Output the [X, Y] coordinate of the center of the cell containing the given text.  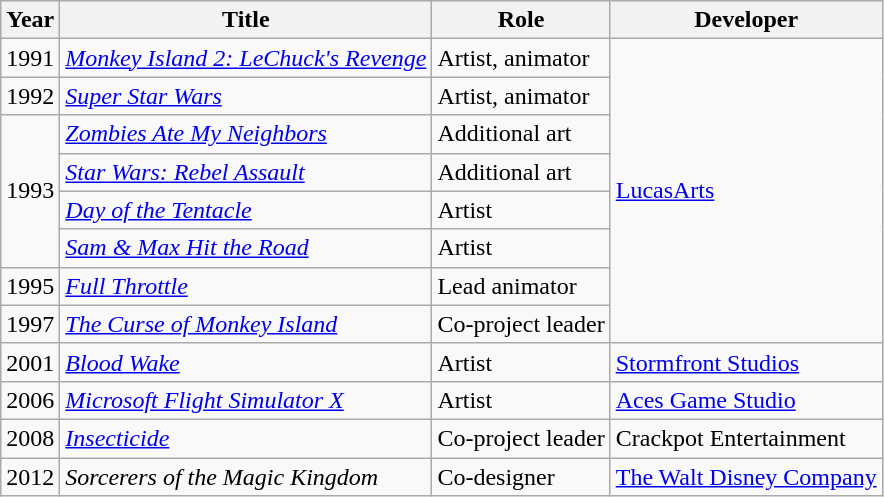
Year [30, 20]
LucasArts [746, 191]
Developer [746, 20]
Microsoft Flight Simulator X [246, 400]
2006 [30, 400]
Sorcerers of the Magic Kingdom [246, 477]
Title [246, 20]
Day of the Tentacle [246, 210]
2008 [30, 438]
Insecticide [246, 438]
Aces Game Studio [746, 400]
The Curse of Monkey Island [246, 324]
1997 [30, 324]
Full Throttle [246, 286]
Super Star Wars [246, 96]
1993 [30, 191]
Role [521, 20]
2001 [30, 362]
Sam & Max Hit the Road [246, 248]
Blood Wake [246, 362]
Monkey Island 2: LeChuck's Revenge [246, 58]
1991 [30, 58]
Zombies Ate My Neighbors [246, 134]
1995 [30, 286]
Crackpot Entertainment [746, 438]
2012 [30, 477]
Star Wars: Rebel Assault [246, 172]
The Walt Disney Company [746, 477]
Lead animator [521, 286]
Stormfront Studios [746, 362]
Co-designer [521, 477]
1992 [30, 96]
